Scan for the cell matching the given text and deliver its [x, y] coordinate at center. 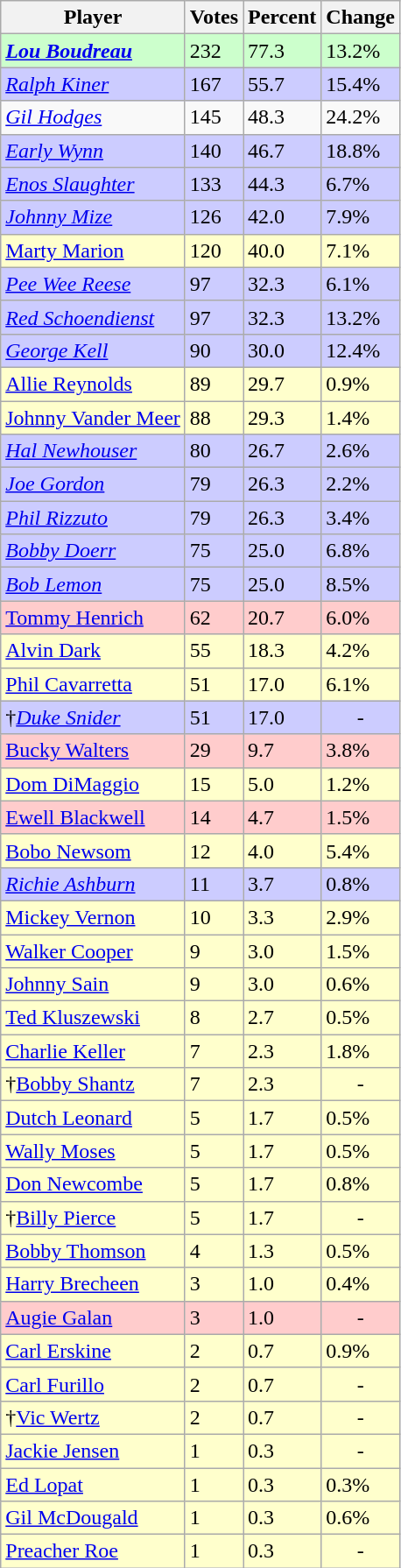
8 [214, 1018]
12 [214, 851]
167 [214, 84]
2.9% [361, 917]
Joe Gordon [93, 484]
26.7 [282, 451]
46.7 [282, 151]
Dutch Leonard [93, 1118]
80 [214, 451]
Alvin Dark [93, 651]
133 [214, 184]
Tommy Henrich [93, 618]
48.3 [282, 117]
4 [214, 1251]
Lou Boudreau [93, 51]
Dom DiMaggio [93, 784]
Votes [214, 18]
Red Schoendienst [93, 317]
Carl Furillo [93, 1384]
Ed Lopat [93, 1485]
29.3 [282, 418]
Allie Reynolds [93, 384]
Don Newcombe [93, 1184]
Bob Lemon [93, 584]
1.3 [282, 1251]
Carl Erskine [93, 1351]
†Duke Snider [93, 717]
55.7 [282, 84]
Early Wynn [93, 151]
Pee Wee Reese [93, 284]
Augie Galan [93, 1317]
29 [214, 751]
14 [214, 817]
Percent [282, 18]
8.5% [361, 584]
Ewell Blackwell [93, 817]
Bobby Thomson [93, 1251]
10 [214, 917]
120 [214, 251]
2.6% [361, 451]
11 [214, 884]
0.4% [361, 1284]
5.0 [282, 784]
Hal Newhouser [93, 451]
Johnny Sain [93, 985]
40.0 [282, 251]
Mickey Vernon [93, 917]
18.8% [361, 151]
12.4% [361, 350]
Jackie Jensen [93, 1451]
1.2% [361, 784]
15 [214, 784]
†Billy Pierce [93, 1218]
24.2% [361, 117]
Marty Marion [93, 251]
18.3 [282, 651]
126 [214, 217]
3.4% [361, 518]
1.4% [361, 418]
44.3 [282, 184]
232 [214, 51]
3.7 [282, 884]
77.3 [282, 51]
Johnny Mize [93, 217]
145 [214, 117]
Bucky Walters [93, 751]
Johnny Vander Meer [93, 418]
Gil Hodges [93, 117]
Phil Rizzuto [93, 518]
Enos Slaughter [93, 184]
4.0 [282, 851]
Walker Cooper [93, 950]
9.7 [282, 751]
30.0 [282, 350]
Bobby Doerr [93, 551]
Gil McDougald [93, 1518]
55 [214, 651]
6.8% [361, 551]
1.8% [361, 1051]
90 [214, 350]
George Kell [93, 350]
†Bobby Shantz [93, 1084]
89 [214, 384]
7.9% [361, 217]
Ted Kluszewski [93, 1018]
Bobo Newsom [93, 851]
15.4% [361, 84]
6.0% [361, 618]
5.4% [361, 851]
Preacher Roe [93, 1551]
88 [214, 418]
Change [361, 18]
Wally Moses [93, 1151]
Harry Brecheen [93, 1284]
3.8% [361, 751]
Phil Cavarretta [93, 684]
3.3 [282, 917]
42.0 [282, 217]
Charlie Keller [93, 1051]
Player [93, 18]
0.3% [361, 1485]
Richie Ashburn [93, 884]
20.7 [282, 618]
7.1% [361, 251]
Ralph Kiner [93, 84]
4.7 [282, 817]
140 [214, 151]
29.7 [282, 384]
†Vic Wertz [93, 1417]
4.2% [361, 651]
2.7 [282, 1018]
62 [214, 618]
6.7% [361, 184]
2.2% [361, 484]
